Locate the cell with the specified text and output its (X, Y) center coordinate. 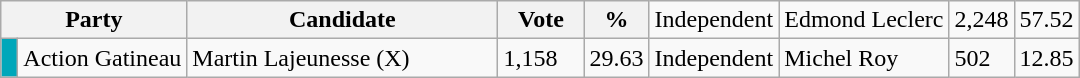
Action Gatineau (102, 58)
29.63 (616, 58)
Party (94, 20)
Martin Lajeunesse (X) (342, 58)
Michel Roy (864, 58)
1,158 (541, 58)
Candidate (342, 20)
Edmond Leclerc (864, 20)
12.85 (1046, 58)
Vote (541, 20)
502 (982, 58)
2,248 (982, 20)
% (616, 20)
57.52 (1046, 20)
